Pinpoint the cell where the given text exists, returning its (X, Y) midpoint coordinate. 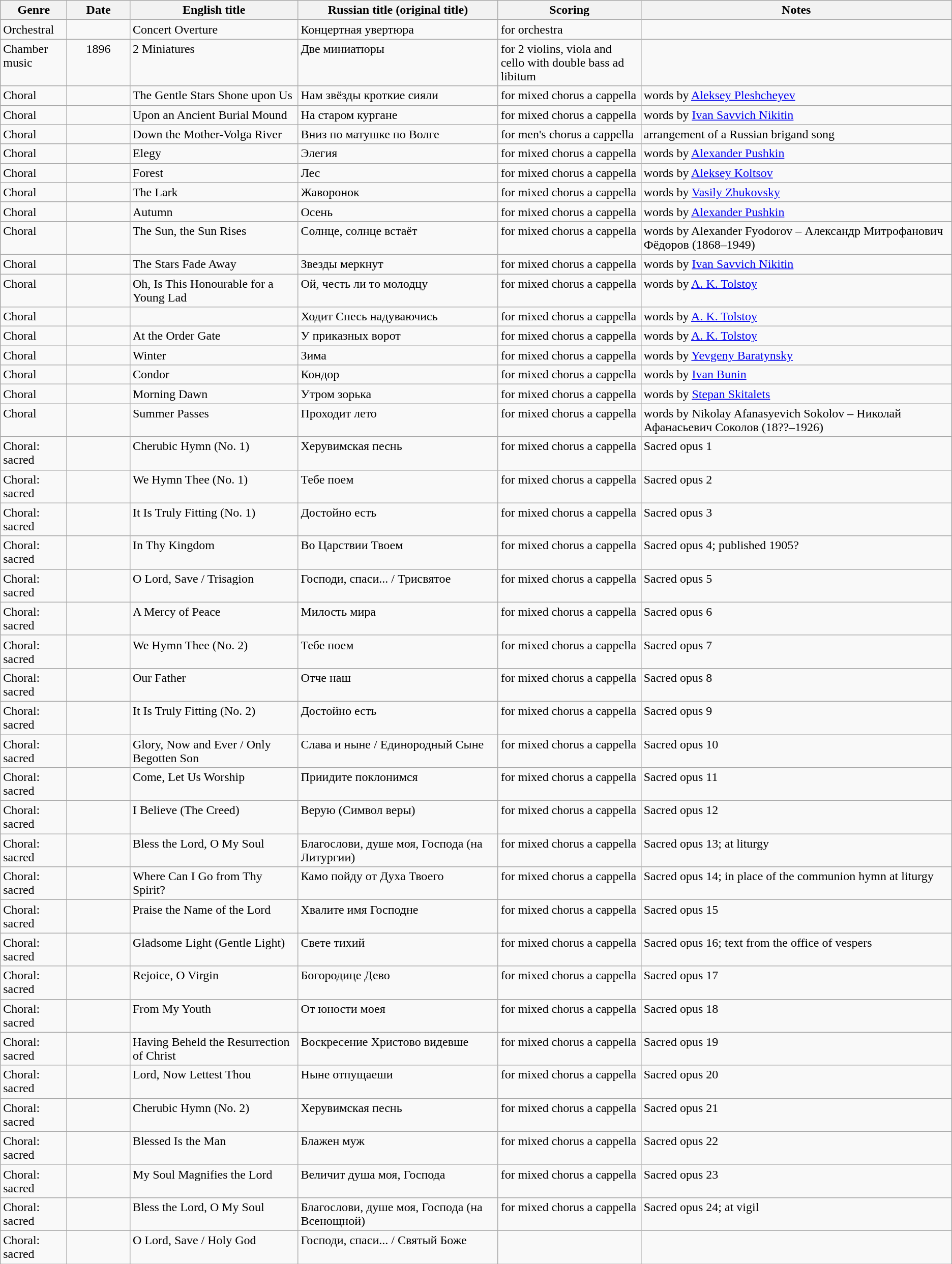
From My Youth (214, 1016)
Chamber music (34, 63)
We Hymn Thee (No. 2) (214, 652)
Sacred opus 19 (796, 1048)
In Thy Kingdom (214, 552)
Sacred opus 12 (796, 818)
Хвалите имя Господне (398, 916)
Кондор (398, 375)
Жаворонок (398, 192)
Come, Let Us Worship (214, 784)
The Gentle Stars Shone upon Us (214, 96)
Genre (34, 10)
Sacred opus 20 (796, 1082)
words by Aleksey Koltsov (796, 173)
Cherubic Hymn (No. 1) (214, 454)
arrangement of a Russian brigand song (796, 134)
Russian title (original title) (398, 10)
Sacred opus 18 (796, 1016)
Солнце, солнце встаёт (398, 238)
Господи, спаси... / Святый Боже (398, 1247)
Во Царствии Твоем (398, 552)
Милость мира (398, 618)
words by Stepan Skitalets (796, 394)
Having Beheld the Resurrection of Christ (214, 1048)
Ныне отпущаеши (398, 1082)
Sacred opus 24; at vigil (796, 1214)
Scoring (570, 10)
Sacred opus 6 (796, 618)
Элегия (398, 154)
It Is Truly Fitting (No. 2) (214, 718)
От юности моея (398, 1016)
Condor (214, 375)
Glory, Now and Ever / Only Begotten Son (214, 750)
Проходит лето (398, 420)
Oh, Is This Honourable for a Young Lad (214, 290)
We Hymn Thee (No. 1) (214, 486)
Winter (214, 355)
My Soul Magnifies the Lord (214, 1181)
Благослови, душе моя, Господа (на Литургии) (398, 850)
Sacred opus 16; text from the office of vespers (796, 950)
Лес (398, 173)
Sacred opus 10 (796, 750)
Concert Overture (214, 29)
Приидите поклонимся (398, 784)
Величит душа моя, Господа (398, 1181)
Sacred opus 22 (796, 1148)
O Lord, Save / Trisagion (214, 586)
Sacred opus 1 (796, 454)
Sacred opus 4; published 1905? (796, 552)
Концертная увертюра (398, 29)
The Sun, the Sun Rises (214, 238)
words by Aleksey Pleshcheyev (796, 96)
It Is Truly Fitting (No. 1) (214, 520)
Sacred opus 9 (796, 718)
for 2 violins, viola and cello with double bass ad libitum (570, 63)
Sacred opus 14; in place of the communion hymn at liturgy (796, 884)
Cherubic Hymn (No. 2) (214, 1115)
Sacred opus 15 (796, 916)
1896 (99, 63)
Звезды меркнут (398, 264)
Blessed Is the Man (214, 1148)
words by Yevgeny Baratynsky (796, 355)
Forest (214, 173)
words by Vasily Zhukovsky (796, 192)
Блажен муж (398, 1148)
Upon an Ancient Burial Mound (214, 115)
Our Father (214, 684)
Gladsome Light (Gentle Light) (214, 950)
English title (214, 10)
Ходит Спесь надуваючись (398, 317)
Sacred opus 21 (796, 1115)
Sacred opus 8 (796, 684)
words by Nikolay Afanasyevich Sokolov – Николай Афанасьевич Соколов (18??–1926) (796, 420)
Sacred opus 2 (796, 486)
Elegy (214, 154)
Sacred opus 7 (796, 652)
Воскресение Христово видевше (398, 1048)
Верую (Символ веры) (398, 818)
Sacred opus 3 (796, 520)
Sacred opus 5 (796, 586)
Sacred opus 11 (796, 784)
2 Miniatures (214, 63)
words by Alexander Fyodorov – Александр Митрофанович Фёдоров (1868–1949) (796, 238)
Камо пойду от Духа Твоего (398, 884)
At the Order Gate (214, 336)
Orchestral (34, 29)
Summer Passes (214, 420)
A Mercy of Peace (214, 618)
Благослови, душе моя, Господа (на Всенощной) (398, 1214)
Notes (796, 10)
Господи, спаси... / Трисвятое (398, 586)
words by Ivan Bunin (796, 375)
for orchestra (570, 29)
The Lark (214, 192)
Autumn (214, 212)
Sacred opus 17 (796, 982)
Date (99, 10)
I Believe (The Creed) (214, 818)
Отче наш (398, 684)
Нам звёзды кроткие сияли (398, 96)
Слава и ныне / Единородный Сыне (398, 750)
Свете тихий (398, 950)
Две миниатюры (398, 63)
Ой, честь ли то молодцу (398, 290)
Morning Dawn (214, 394)
Rejoice, O Virgin (214, 982)
The Stars Fade Away (214, 264)
Praise the Name of the Lord (214, 916)
Sacred opus 13; at liturgy (796, 850)
Where Can I Go from Thy Spirit? (214, 884)
O Lord, Save / Holy God (214, 1247)
Богородице Дево (398, 982)
Утром зорька (398, 394)
Зима (398, 355)
На старом кургане (398, 115)
Sacred opus 23 (796, 1181)
Вниз по матушке по Волге (398, 134)
for men's chorus a cappella (570, 134)
У приказных ворот (398, 336)
Down the Mother-Volga River (214, 134)
Осень (398, 212)
Lord, Now Lettest Thou (214, 1082)
